Return [X, Y] of the center of cell containing provided text 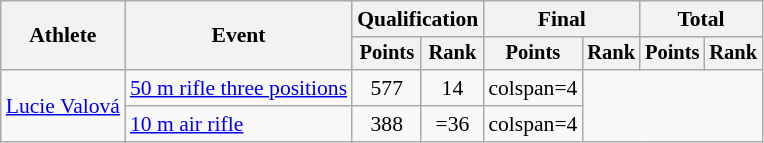
10 m air rifle [238, 124]
577 [386, 88]
Lucie Valová [63, 106]
=36 [452, 124]
Athlete [63, 36]
Event [238, 36]
Qualification [418, 19]
Final [562, 19]
388 [386, 124]
50 m rifle three positions [238, 88]
14 [452, 88]
Total [701, 19]
